From the cell containing the given text, extract its center point as [x, y] coordinate. 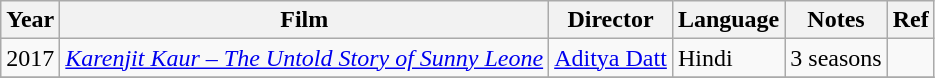
Aditya Datt [611, 58]
3 seasons [836, 58]
Film [304, 20]
Director [611, 20]
Language [728, 20]
Hindi [728, 58]
Notes [836, 20]
Ref [910, 20]
Karenjit Kaur – The Untold Story of Sunny Leone [304, 58]
Year [30, 20]
2017 [30, 58]
